Find where the given text appears and provide that cell's center as [x, y] coordinate. 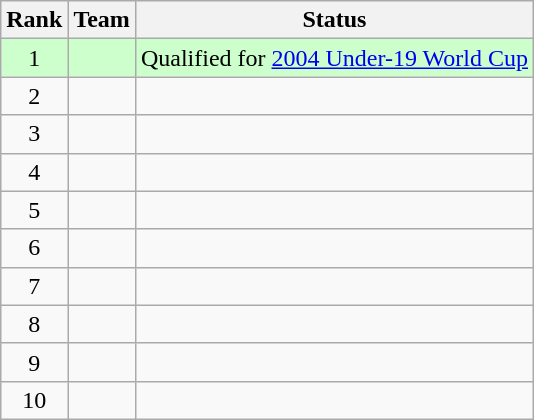
10 [34, 400]
Rank [34, 20]
6 [34, 248]
7 [34, 286]
3 [34, 134]
5 [34, 210]
9 [34, 362]
4 [34, 172]
8 [34, 324]
Status [334, 20]
Team [102, 20]
Qualified for 2004 Under-19 World Cup [334, 58]
2 [34, 96]
1 [34, 58]
